Pinpoint the cell where the given text exists, returning its (x, y) midpoint coordinate. 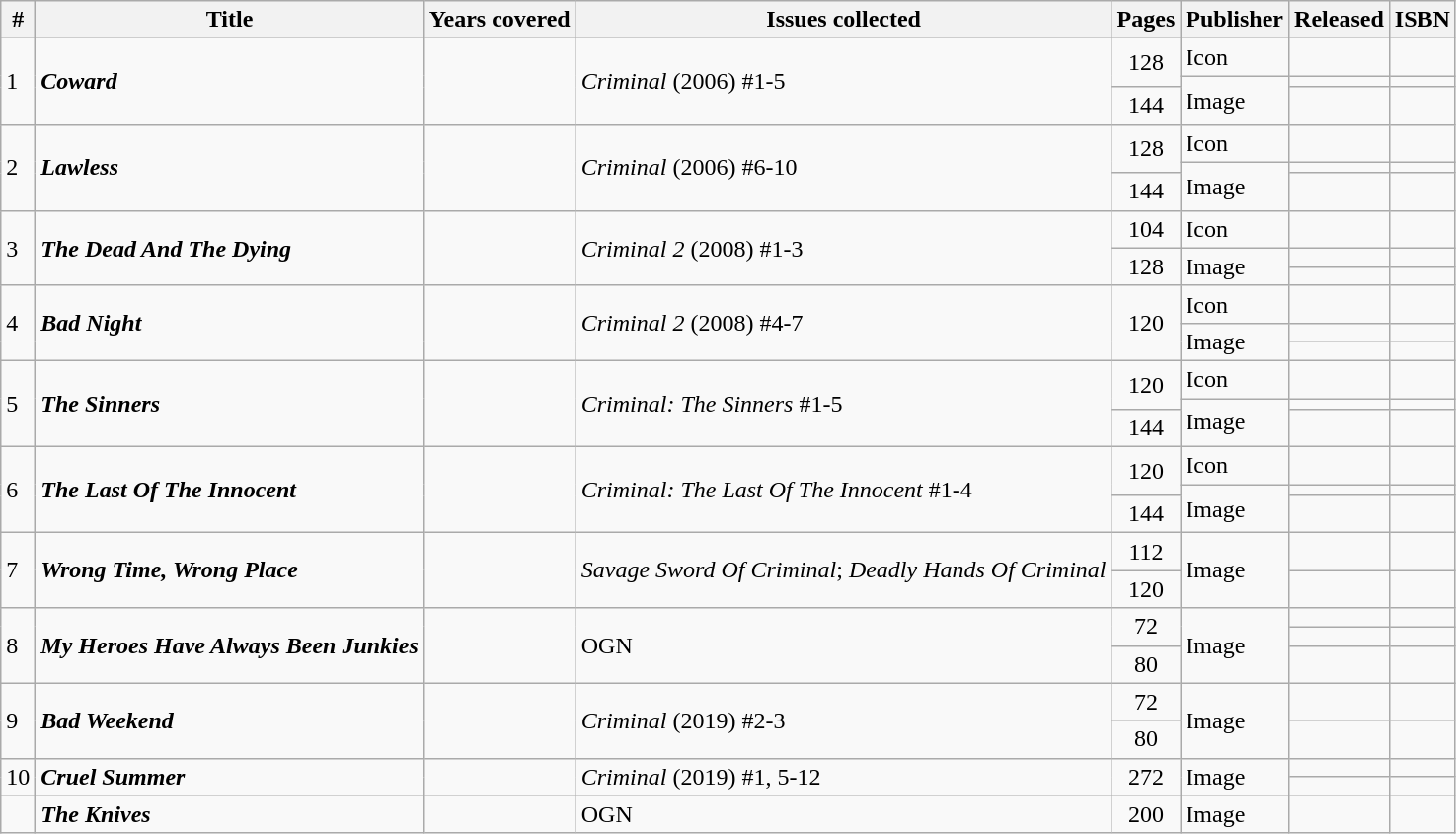
The Sinners (229, 403)
272 (1146, 777)
The Dead And The Dying (229, 248)
5 (18, 403)
Bad Night (229, 323)
Cruel Summer (229, 777)
Criminal: The Sinners #1-5 (843, 403)
9 (18, 720)
Criminal (2019) #2-3 (843, 720)
3 (18, 248)
104 (1146, 229)
Released (1340, 20)
The Last Of The Innocent (229, 490)
Coward (229, 81)
Criminal: The Last Of The Innocent #1-4 (843, 490)
Criminal (2006) #1-5 (843, 81)
4 (18, 323)
7 (18, 570)
10 (18, 777)
ISBN (1421, 20)
2 (18, 168)
Criminal 2 (2008) #1-3 (843, 248)
Bad Weekend (229, 720)
Pages (1146, 20)
Criminal (2006) #6-10 (843, 168)
Title (229, 20)
Savage Sword Of Criminal; Deadly Hands Of Criminal (843, 570)
1 (18, 81)
Years covered (499, 20)
# (18, 20)
200 (1146, 814)
8 (18, 645)
Wrong Time, Wrong Place (229, 570)
Lawless (229, 168)
Criminal 2 (2008) #4-7 (843, 323)
Criminal (2019) #1, 5-12 (843, 777)
6 (18, 490)
My Heroes Have Always Been Junkies (229, 645)
Publisher (1235, 20)
112 (1146, 552)
Issues collected (843, 20)
The Knives (229, 814)
